Locate the cell with the specified text and output its [x, y] center coordinate. 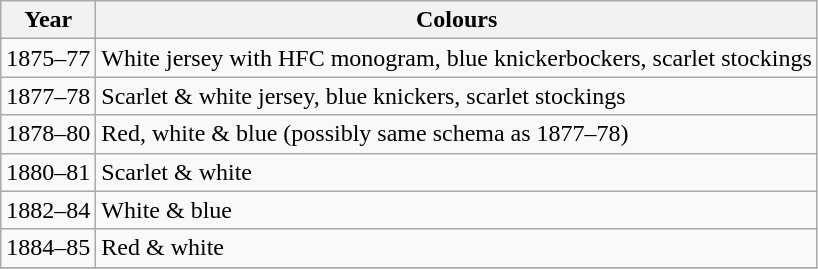
Red, white & blue (possibly same schema as 1877–78) [457, 134]
Colours [457, 20]
1875–77 [48, 58]
Scarlet & white jersey, blue knickers, scarlet stockings [457, 96]
1882–84 [48, 210]
Red & white [457, 248]
1878–80 [48, 134]
White jersey with HFC monogram, blue knickerbockers, scarlet stockings [457, 58]
Year [48, 20]
1880–81 [48, 172]
1877–78 [48, 96]
Scarlet & white [457, 172]
1884–85 [48, 248]
White & blue [457, 210]
